Search for the cell housing the specified text and yield its (x, y) center coordinate. 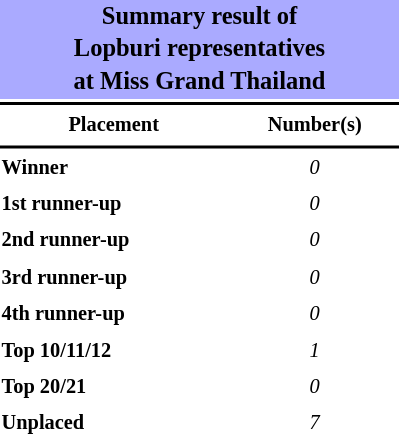
Winner (114, 168)
2nd runner-up (114, 241)
1st runner-up (114, 204)
Summary result ofLopburi representativesat Miss Grand Thailand (200, 50)
Top 20/21 (114, 387)
Placement (114, 125)
3rd runner-up (114, 278)
Number(s) (314, 125)
1 (314, 351)
Top 10/11/12 (114, 351)
4th runner-up (114, 314)
